Identify which cell holds the provided text, then report its [X, Y] central coordinate. 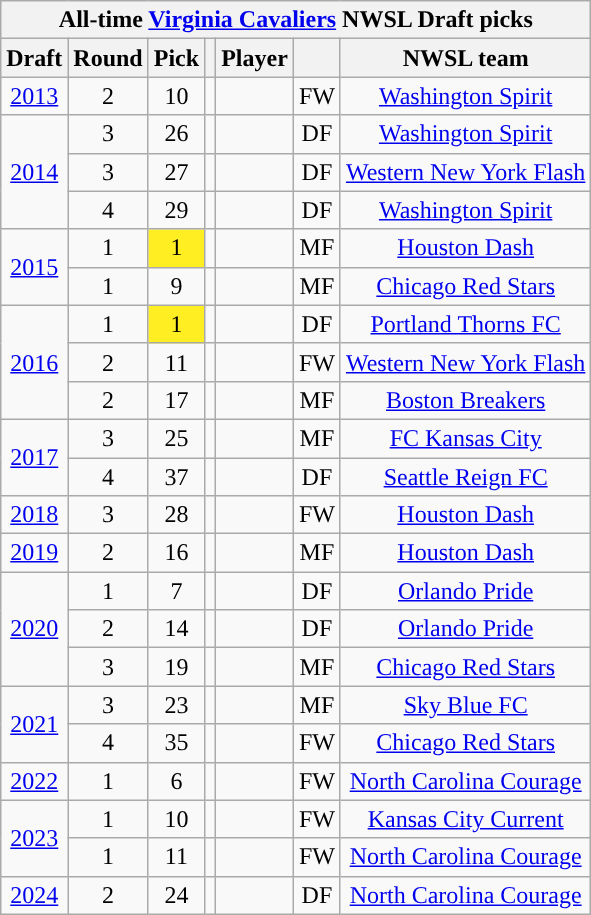
Portland Thorns FC [465, 324]
37 [176, 477]
Boston Breakers [465, 400]
2020 [34, 629]
Draft [34, 58]
Sky Blue FC [465, 705]
2017 [34, 457]
Kansas City Current [465, 819]
2021 [34, 724]
6 [176, 781]
26 [176, 134]
Pick [176, 58]
2016 [34, 362]
Round [108, 58]
2013 [34, 96]
2019 [34, 553]
23 [176, 705]
29 [176, 210]
19 [176, 667]
All-time Virginia Cavaliers NWSL Draft picks [296, 20]
2018 [34, 515]
2014 [34, 172]
2023 [34, 838]
14 [176, 629]
27 [176, 172]
Seattle Reign FC [465, 477]
7 [176, 591]
2024 [34, 895]
17 [176, 400]
24 [176, 895]
9 [176, 286]
NWSL team [465, 58]
28 [176, 515]
35 [176, 743]
16 [176, 553]
Player [255, 58]
FC Kansas City [465, 438]
2015 [34, 267]
25 [176, 438]
2022 [34, 781]
